Return (X, Y) of the center of cell containing provided text 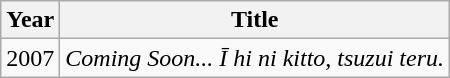
Coming Soon... Ī hi ni kitto, tsuzui teru. (255, 58)
Title (255, 20)
2007 (30, 58)
Year (30, 20)
